Capture the cell that displays the provided text and extract its [X, Y] central coordinate. 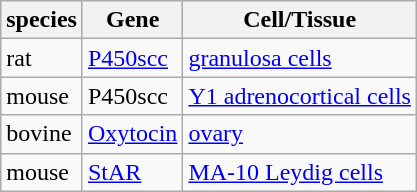
StAR [132, 172]
Y1 adrenocortical cells [300, 96]
MA-10 Leydig cells [300, 172]
rat [42, 58]
ovary [300, 134]
granulosa cells [300, 58]
species [42, 20]
Gene [132, 20]
Cell/Tissue [300, 20]
Oxytocin [132, 134]
bovine [42, 134]
